Pinpoint the cell where the given text exists, returning its (X, Y) midpoint coordinate. 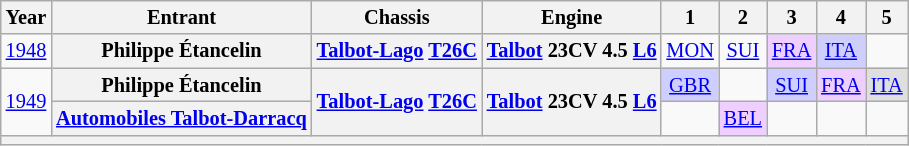
1948 (26, 51)
BEL (743, 118)
1949 (26, 102)
2 (743, 17)
1 (690, 17)
Engine (572, 17)
Year (26, 17)
4 (840, 17)
Chassis (397, 17)
Entrant (182, 17)
MON (690, 51)
GBR (690, 85)
Automobiles Talbot-Darracq (182, 118)
5 (887, 17)
3 (792, 17)
